Capture the cell that displays the provided text and extract its (X, Y) central coordinate. 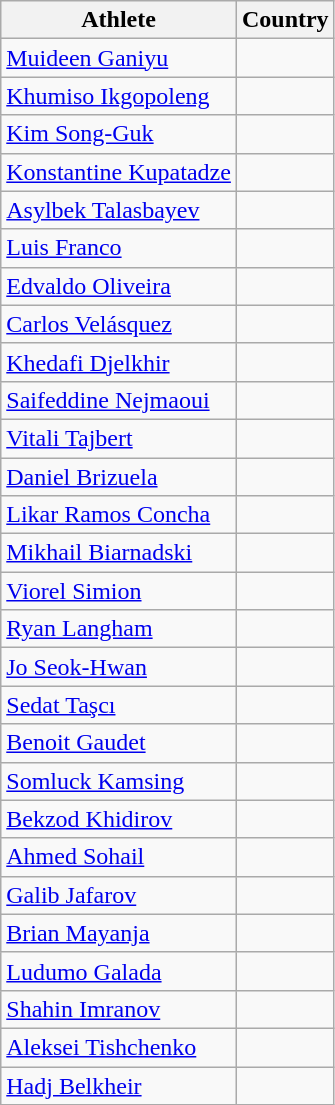
Ludumo Galada (119, 971)
Khumiso Ikgopoleng (119, 96)
Saifeddine Nejmaoui (119, 400)
Edvaldo Oliveira (119, 286)
Asylbek Talasbayev (119, 210)
Vitali Tajbert (119, 438)
Somluck Kamsing (119, 781)
Athlete (119, 20)
Jo Seok-Hwan (119, 667)
Aleksei Tishchenko (119, 1047)
Country (285, 20)
Kim Song-Guk (119, 134)
Daniel Brizuela (119, 477)
Mikhail Biarnadski (119, 553)
Likar Ramos Concha (119, 515)
Sedat Taşcı (119, 705)
Ryan Langham (119, 629)
Bekzod Khidirov (119, 819)
Viorel Simion (119, 591)
Muideen Ganiyu (119, 58)
Luis Franco (119, 248)
Benoit Gaudet (119, 743)
Shahin Imranov (119, 1009)
Hadj Belkheir (119, 1085)
Khedafi Djelkhir (119, 362)
Konstantine Kupatadze (119, 172)
Carlos Velásquez (119, 324)
Brian Mayanja (119, 933)
Ahmed Sohail (119, 857)
Galib Jafarov (119, 895)
